Capture the cell that displays the provided text and extract its (X, Y) central coordinate. 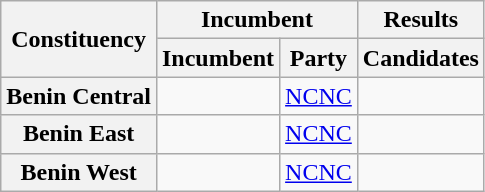
Benin Central (79, 96)
Results (420, 20)
Benin West (79, 172)
Party (319, 58)
Benin East (79, 134)
Constituency (79, 39)
Candidates (420, 58)
